Find where the given text appears and provide that cell's center as (X, Y) coordinate. 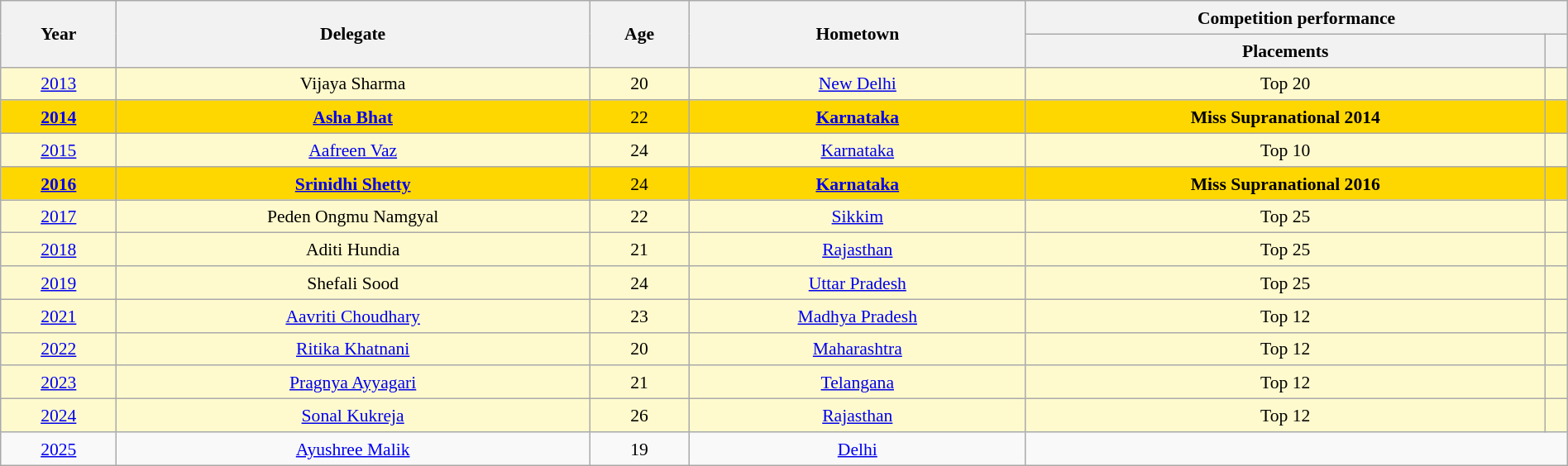
2021 (59, 316)
23 (640, 316)
Age (640, 34)
2014 (59, 117)
Ayushree Malik (353, 449)
2024 (59, 416)
2019 (59, 283)
Sikkim (858, 216)
Top 20 (1285, 83)
Competition performance (1297, 17)
Sonal Kukreja (353, 416)
Aafreen Vaz (353, 150)
Aditi Hundia (353, 250)
Madhya Pradesh (858, 316)
Uttar Pradesh (858, 283)
26 (640, 416)
Srinidhi Shetty (353, 183)
Hometown (858, 34)
Vijaya Sharma (353, 83)
2025 (59, 449)
19 (640, 449)
2017 (59, 216)
2018 (59, 250)
Ritika Khatnani (353, 349)
2016 (59, 183)
2013 (59, 83)
Miss Supranational 2014 (1285, 117)
Maharashtra (858, 349)
Miss Supranational 2016 (1285, 183)
Telangana (858, 383)
Aavriti Choudhary (353, 316)
Delegate (353, 34)
2022 (59, 349)
Placements (1285, 50)
Year (59, 34)
Asha Bhat (353, 117)
Peden Ongmu Namgyal (353, 216)
Top 10 (1285, 150)
New Delhi (858, 83)
Shefali Sood (353, 283)
2023 (59, 383)
2015 (59, 150)
Delhi (858, 449)
Pragnya Ayyagari (353, 383)
